Capture the cell that displays the provided text and extract its (X, Y) central coordinate. 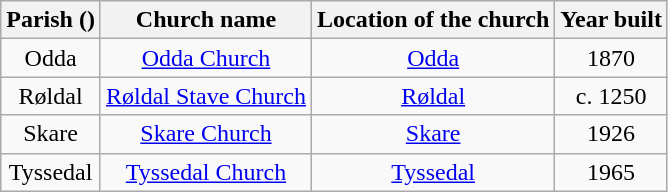
c. 1250 (612, 96)
Parish () (51, 20)
Location of the church (434, 20)
1965 (612, 172)
Skare Church (206, 134)
1926 (612, 134)
Røldal Stave Church (206, 96)
1870 (612, 58)
Year built (612, 20)
Odda Church (206, 58)
Church name (206, 20)
Tyssedal Church (206, 172)
